For the text-containing cell, return its midpoint in [x, y] coordinate format. 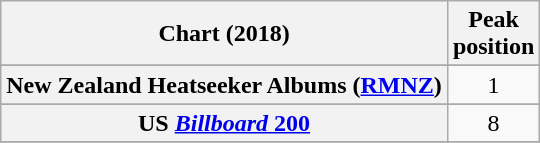
1 [493, 85]
Peak position [493, 34]
8 [493, 123]
New Zealand Heatseeker Albums (RMNZ) [224, 85]
Chart (2018) [224, 34]
US Billboard 200 [224, 123]
